Detect which cell encompasses the target text, then output its (x, y) center coordinate. 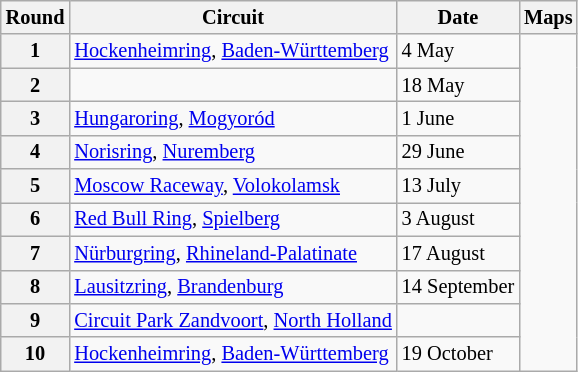
5 (36, 186)
10 (36, 354)
Red Bull Ring, Spielberg (232, 219)
Round (36, 17)
Nürburgring, Rhineland-Palatinate (232, 253)
Maps (548, 17)
18 May (458, 85)
Hungaroring, Mogyoród (232, 118)
Lausitzring, Brandenburg (232, 287)
13 July (458, 186)
19 October (458, 354)
Moscow Raceway, Volokolamsk (232, 186)
Date (458, 17)
Circuit (232, 17)
1 June (458, 118)
17 August (458, 253)
6 (36, 219)
4 May (458, 51)
4 (36, 152)
Norisring, Nuremberg (232, 152)
3 (36, 118)
8 (36, 287)
9 (36, 320)
Circuit Park Zandvoort, North Holland (232, 320)
1 (36, 51)
29 June (458, 152)
2 (36, 85)
14 September (458, 287)
7 (36, 253)
3 August (458, 219)
